Pinpoint the cell where the given text exists, returning its (x, y) midpoint coordinate. 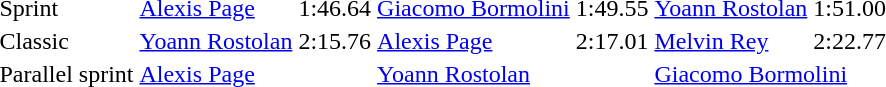
2:15.76 (335, 41)
2:17.01 (612, 41)
Melvin Rey (731, 41)
Yoann Rostolan (216, 41)
Alexis Page (474, 41)
